Scan for the cell matching the given text and deliver its [x, y] coordinate at center. 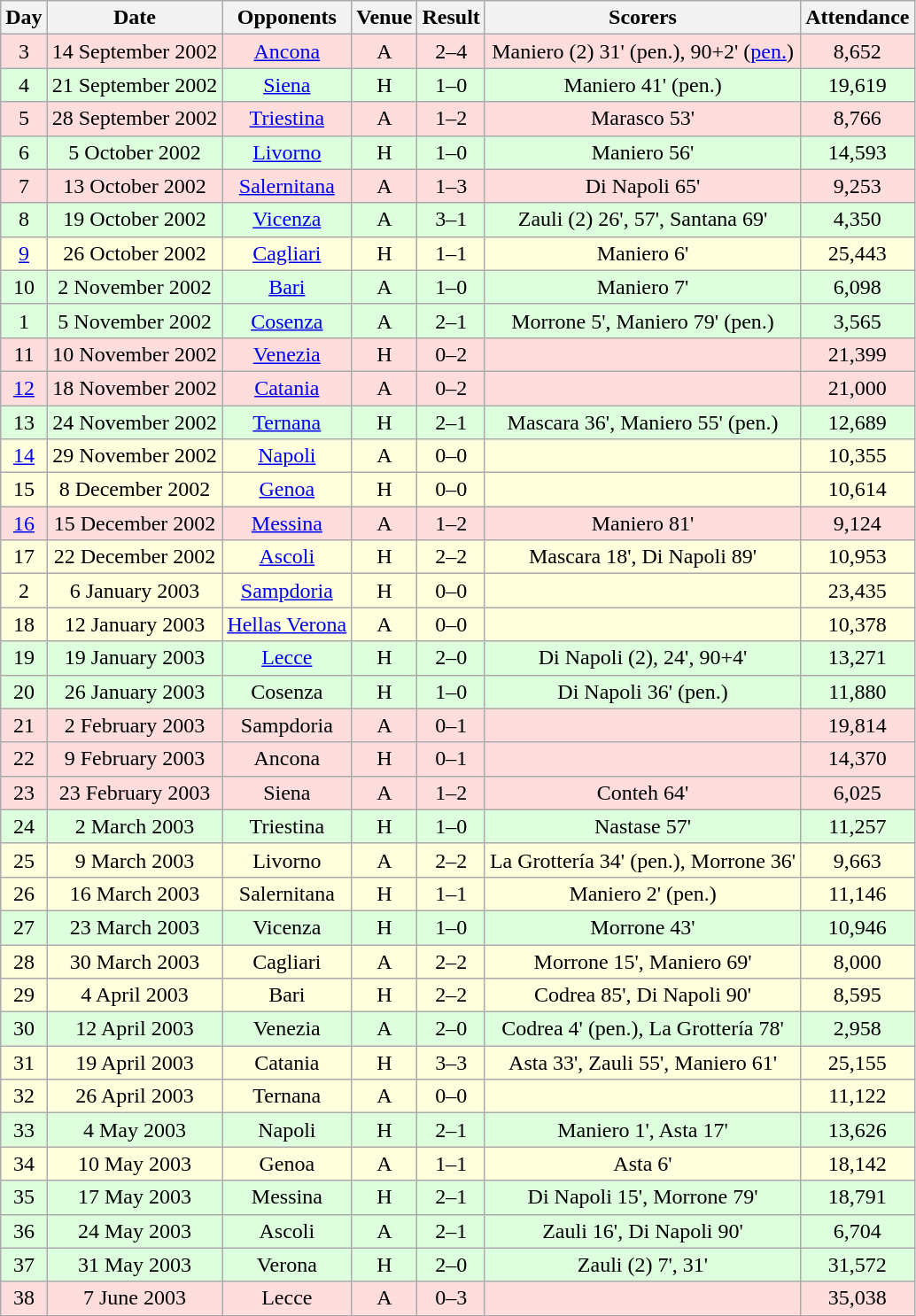
3–1 [451, 220]
Date [135, 18]
8,000 [858, 961]
8 December 2002 [135, 490]
20 [24, 692]
Codrea 85', Di Napoli 90' [642, 995]
Di Napoli 36' (pen.) [642, 692]
17 [24, 557]
11,146 [858, 894]
10,953 [858, 557]
Scorers [642, 18]
15 [24, 490]
Day [24, 18]
26 October 2002 [135, 253]
4 April 2003 [135, 995]
31 May 2003 [135, 1265]
5 October 2002 [135, 152]
Maniero (2) 31' (pen.), 90+2' (pen.) [642, 51]
18,142 [858, 1164]
0–3 [451, 1298]
26 April 2003 [135, 1096]
23,435 [858, 591]
Marasco 53' [642, 119]
21,399 [858, 354]
4 May 2003 [135, 1130]
7 June 2003 [135, 1298]
9 February 2003 [135, 759]
11,257 [858, 826]
25,443 [858, 253]
19,619 [858, 85]
Morrone 5', Maniero 79' (pen.) [642, 321]
31,572 [858, 1265]
Morrone 15', Maniero 69' [642, 961]
Conteh 64' [642, 793]
3–3 [451, 1063]
La Grottería 34' (pen.), Morrone 36' [642, 860]
9 [24, 253]
8,595 [858, 995]
23 [24, 793]
2 February 2003 [135, 725]
28 [24, 961]
23 February 2003 [135, 793]
22 [24, 759]
Di Napoli 65' [642, 186]
26 January 2003 [135, 692]
8 [24, 220]
Asta 6' [642, 1164]
29 [24, 995]
9 March 2003 [135, 860]
18 November 2002 [135, 388]
34 [24, 1164]
6 January 2003 [135, 591]
15 December 2002 [135, 523]
11 [24, 354]
38 [24, 1298]
29 November 2002 [135, 456]
2,958 [858, 1029]
24 [24, 826]
12 [24, 388]
10,355 [858, 456]
25,155 [858, 1063]
10,378 [858, 624]
16 March 2003 [135, 894]
Maniero 81' [642, 523]
21 [24, 725]
35 [24, 1197]
9,663 [858, 860]
Di Napoli (2), 24', 90+4' [642, 658]
25 [24, 860]
19,814 [858, 725]
1–3 [451, 186]
21 September 2002 [135, 85]
10 November 2002 [135, 354]
18,791 [858, 1197]
8,766 [858, 119]
Opponents [287, 18]
10 [24, 287]
13,271 [858, 658]
14 September 2002 [135, 51]
9,253 [858, 186]
31 [24, 1063]
30 March 2003 [135, 961]
11,880 [858, 692]
18 [24, 624]
Maniero 1', Asta 17' [642, 1130]
23 March 2003 [135, 927]
32 [24, 1096]
Verona [287, 1265]
19 April 2003 [135, 1063]
Attendance [858, 18]
Maniero 41' (pen.) [642, 85]
Maniero 2' (pen.) [642, 894]
Asta 33', Zauli 55', Maniero 61' [642, 1063]
1 [24, 321]
14,593 [858, 152]
6,704 [858, 1231]
13 October 2002 [135, 186]
Mascara 18', Di Napoli 89' [642, 557]
9,124 [858, 523]
4 [24, 85]
12,689 [858, 422]
5 November 2002 [135, 321]
6,098 [858, 287]
12 January 2003 [135, 624]
Mascara 36', Maniero 55' (pen.) [642, 422]
10,946 [858, 927]
Zauli (2) 7', 31' [642, 1265]
Di Napoli 15', Morrone 79' [642, 1197]
24 May 2003 [135, 1231]
Maniero 7' [642, 287]
36 [24, 1231]
16 [24, 523]
Hellas Verona [287, 624]
19 January 2003 [135, 658]
2–4 [451, 51]
19 [24, 658]
14 [24, 456]
10 May 2003 [135, 1164]
3,565 [858, 321]
Maniero 6' [642, 253]
Maniero 56' [642, 152]
Zauli (2) 26', 57', Santana 69' [642, 220]
22 December 2002 [135, 557]
Nastase 57' [642, 826]
Venue [384, 18]
2 November 2002 [135, 287]
5 [24, 119]
13,626 [858, 1130]
13 [24, 422]
26 [24, 894]
Morrone 43' [642, 927]
30 [24, 1029]
Codrea 4' (pen.), La Grottería 78' [642, 1029]
6 [24, 152]
7 [24, 186]
6,025 [858, 793]
21,000 [858, 388]
2 [24, 591]
3 [24, 51]
4,350 [858, 220]
Zauli 16', Di Napoli 90' [642, 1231]
11,122 [858, 1096]
Result [451, 18]
33 [24, 1130]
37 [24, 1265]
28 September 2002 [135, 119]
35,038 [858, 1298]
10,614 [858, 490]
12 April 2003 [135, 1029]
27 [24, 927]
19 October 2002 [135, 220]
14,370 [858, 759]
2 March 2003 [135, 826]
8,652 [858, 51]
24 November 2002 [135, 422]
17 May 2003 [135, 1197]
